Find where the given text appears and provide that cell's center as (x, y) coordinate. 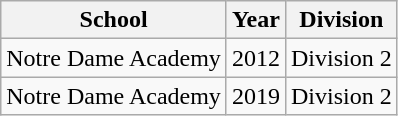
Year (256, 20)
2012 (256, 58)
Division (341, 20)
2019 (256, 96)
School (114, 20)
